Output the (x, y) coordinate of the center of the cell containing the given text.  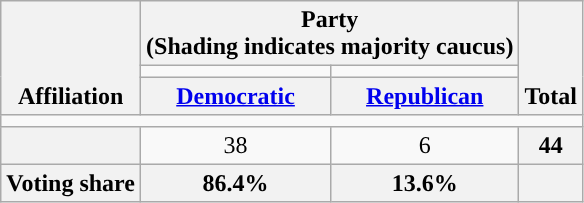
Republican (425, 96)
Affiliation (71, 58)
Total (551, 58)
44 (551, 145)
86.4% (236, 183)
Voting share (71, 183)
6 (425, 145)
Democratic (236, 96)
Party (Shading indicates majority caucus) (330, 34)
38 (236, 145)
13.6% (425, 183)
